Extract the (X, Y) coordinate from the center of the cell holding the provided text.  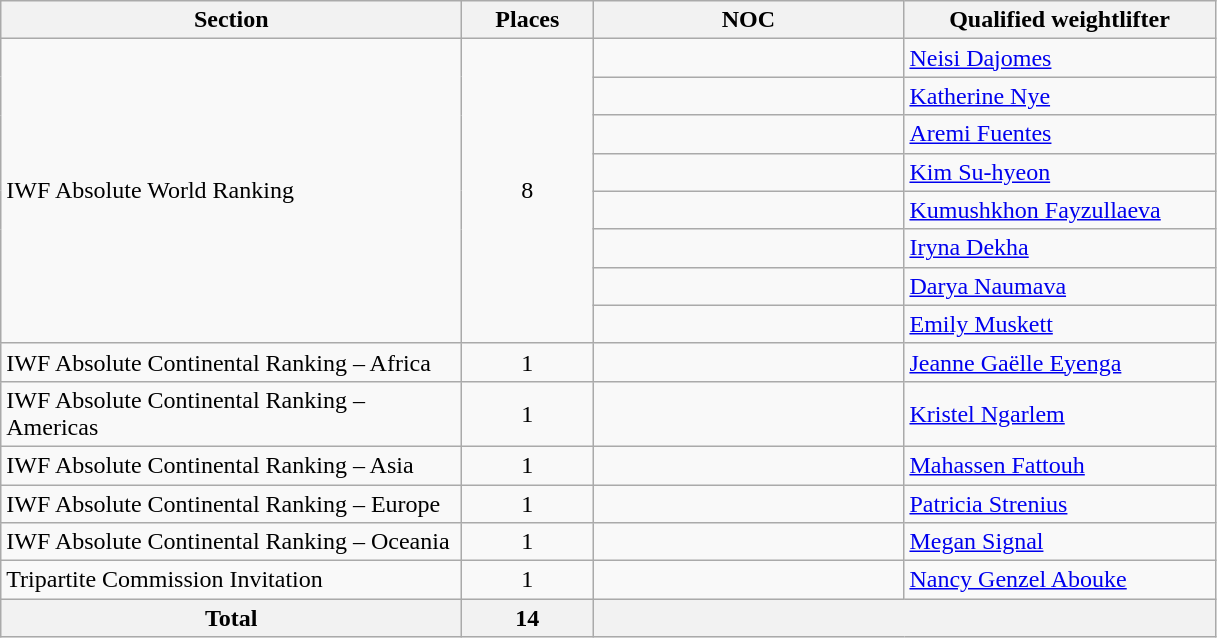
Megan Signal (1060, 542)
IWF Absolute Continental Ranking – Oceania (232, 542)
IWF Absolute Continental Ranking – Africa (232, 362)
Patricia Strenius (1060, 503)
Nancy Genzel Abouke (1060, 580)
14 (528, 618)
Kristel Ngarlem (1060, 414)
IWF Absolute Continental Ranking – Europe (232, 503)
Mahassen Fattouh (1060, 465)
Jeanne Gaëlle Eyenga (1060, 362)
Darya Naumava (1060, 286)
Emily Muskett (1060, 324)
Kim Su-hyeon (1060, 172)
Iryna Dekha (1060, 248)
Places (528, 20)
Katherine Nye (1060, 96)
NOC (748, 20)
Qualified weightlifter (1060, 20)
8 (528, 191)
IWF Absolute World Ranking (232, 191)
Tripartite Commission Invitation (232, 580)
Aremi Fuentes (1060, 134)
Section (232, 20)
Neisi Dajomes (1060, 58)
IWF Absolute Continental Ranking – Americas (232, 414)
Total (232, 618)
Kumushkhon Fayzullaeva (1060, 210)
IWF Absolute Continental Ranking – Asia (232, 465)
